Pinpoint the cell where the given text exists, returning its [x, y] midpoint coordinate. 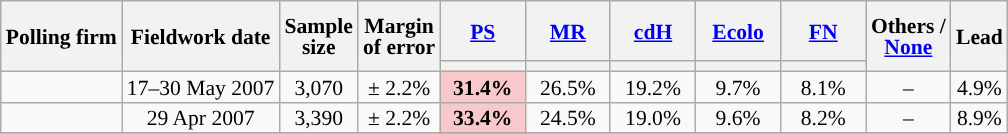
19.0% [652, 118]
Polling firm [62, 36]
24.5% [568, 118]
8.9% [980, 118]
Others / None [908, 36]
33.4% [482, 118]
26.5% [568, 86]
9.7% [738, 86]
31.4% [482, 86]
8.2% [824, 118]
Lead [980, 36]
9.6% [738, 118]
17–30 May 2007 [201, 86]
PS [482, 31]
4.9% [980, 86]
Ecolo [738, 31]
FN [824, 31]
3,390 [318, 118]
Samplesize [318, 36]
cdH [652, 31]
19.2% [652, 86]
Fieldwork date [201, 36]
MR [568, 31]
Marginof error [399, 36]
29 Apr 2007 [201, 118]
8.1% [824, 86]
3,070 [318, 86]
